Output the (X, Y) coordinate of the center of the cell containing the given text.  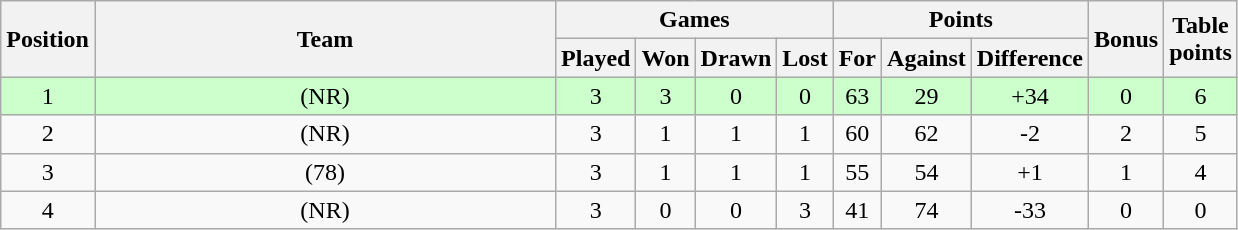
Lost (805, 58)
41 (857, 210)
54 (927, 172)
Team (324, 39)
Points (960, 20)
Drawn (736, 58)
60 (857, 134)
5 (1201, 134)
Games (695, 20)
6 (1201, 96)
-33 (1030, 210)
Played (596, 58)
-2 (1030, 134)
63 (857, 96)
Difference (1030, 58)
(78) (324, 172)
62 (927, 134)
55 (857, 172)
Position (48, 39)
74 (927, 210)
29 (927, 96)
Table points (1201, 39)
Won (666, 58)
For (857, 58)
Against (927, 58)
+1 (1030, 172)
Bonus (1126, 39)
+34 (1030, 96)
